Find where the given text appears and provide that cell's center as [X, Y] coordinate. 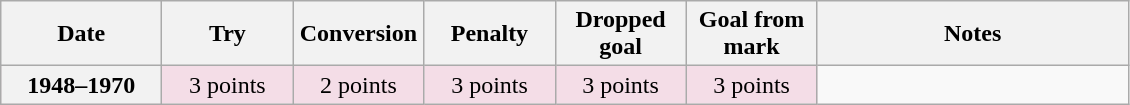
Try [228, 34]
Goal from mark [752, 34]
Date [82, 34]
Dropped goal [620, 34]
Conversion [358, 34]
2 points [358, 85]
Notes [972, 34]
Penalty [490, 34]
1948–1970 [82, 85]
